Scan for the cell matching the given text and deliver its (x, y) coordinate at center. 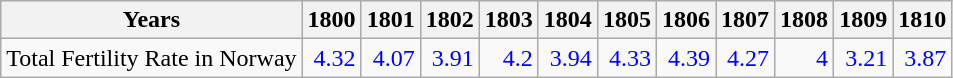
1809 (864, 20)
4.33 (626, 58)
3.94 (568, 58)
Years (152, 20)
4 (804, 58)
4.39 (686, 58)
1800 (332, 20)
3.87 (922, 58)
3.91 (450, 58)
1810 (922, 20)
1803 (508, 20)
Total Fertility Rate in Norway (152, 58)
4.2 (508, 58)
4.27 (746, 58)
4.32 (332, 58)
1802 (450, 20)
1804 (568, 20)
4.07 (390, 58)
1808 (804, 20)
1807 (746, 20)
1805 (626, 20)
1801 (390, 20)
3.21 (864, 58)
1806 (686, 20)
